Scan for the cell matching the given text and deliver its [X, Y] coordinate at center. 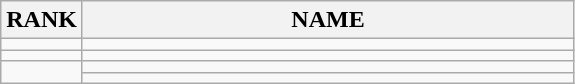
RANK [42, 20]
NAME [328, 20]
